Detect which cell encompasses the target text, then output its [x, y] center coordinate. 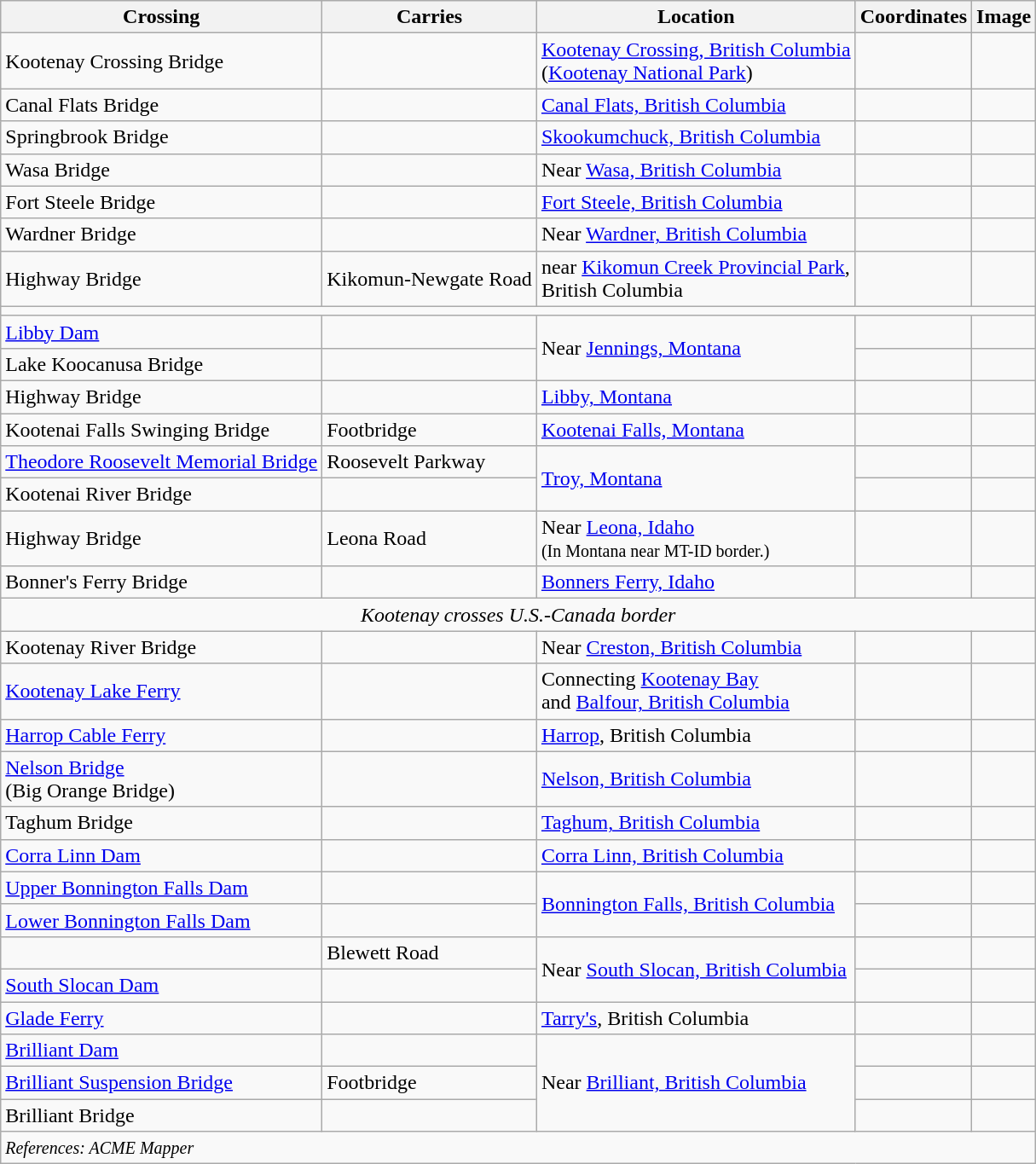
Image [1004, 17]
South Slocan Dam [162, 985]
Kootenay crosses U.S.-Canada border [518, 615]
Brilliant Suspension Bridge [162, 1083]
Harrop Cable Ferry [162, 735]
Near South Slocan, British Columbia [696, 969]
Wasa Bridge [162, 170]
References: ACME Mapper [518, 1148]
Coordinates [913, 17]
Location [696, 17]
Bonnington Falls, British Columbia [696, 904]
Lower Bonnington Falls Dam [162, 920]
Wardner Bridge [162, 235]
Taghum Bridge [162, 823]
Near Wasa, British Columbia [696, 170]
near Kikomun Creek Provincial Park,British Columbia [696, 278]
Libby, Montana [696, 397]
Nelson, British Columbia [696, 779]
Libby Dam [162, 332]
Crossing [162, 17]
Tarry's, British Columbia [696, 1017]
Corra Linn, British Columbia [696, 855]
Canal Flats, British Columbia [696, 105]
Springbrook Bridge [162, 137]
Connecting Kootenay Bayand Balfour, British Columbia [696, 691]
Bonners Ferry, Idaho [696, 582]
Near Brilliant, British Columbia [696, 1083]
Blewett Road [430, 953]
Kootenay Lake Ferry [162, 691]
Canal Flats Bridge [162, 105]
Carries [430, 17]
Fort Steele Bridge [162, 202]
Kootenai River Bridge [162, 495]
Upper Bonnington Falls Dam [162, 888]
Brilliant Bridge [162, 1115]
Skookumchuck, British Columbia [696, 137]
Roosevelt Parkway [430, 462]
Lake Koocanusa Bridge [162, 364]
Near Leona, Idaho(In Montana near MT-ID border.) [696, 539]
Glade Ferry [162, 1017]
Troy, Montana [696, 478]
Kootenai Falls Swinging Bridge [162, 429]
Taghum, British Columbia [696, 823]
Near Wardner, British Columbia [696, 235]
Kootenay Crossing, British Columbia(Kootenay National Park) [696, 61]
Kootenay Crossing Bridge [162, 61]
Bonner's Ferry Bridge [162, 582]
Corra Linn Dam [162, 855]
Kikomun-Newgate Road [430, 278]
Fort Steele, British Columbia [696, 202]
Near Creston, British Columbia [696, 647]
Brilliant Dam [162, 1051]
Nelson Bridge(Big Orange Bridge) [162, 779]
Leona Road [430, 539]
Kootenai Falls, Montana [696, 429]
Near Jennings, Montana [696, 348]
Harrop, British Columbia [696, 735]
Kootenay River Bridge [162, 647]
Theodore Roosevelt Memorial Bridge [162, 462]
